Identify which cell holds the provided text, then report its (x, y) central coordinate. 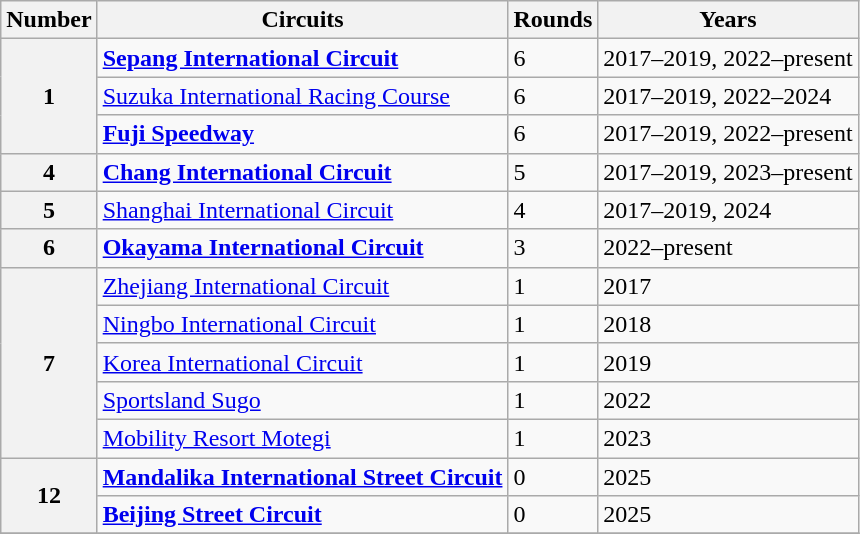
Korea International Circuit (302, 362)
Chang International Circuit (302, 172)
2018 (728, 324)
Ningbo International Circuit (302, 324)
Fuji Speedway (302, 134)
2017–2019, 2023–present (728, 172)
2022–present (728, 248)
2022 (728, 400)
Shanghai International Circuit (302, 210)
2023 (728, 438)
2017–2019, 2022–2024 (728, 96)
Zhejiang International Circuit (302, 286)
Circuits (302, 20)
Mobility Resort Motegi (302, 438)
Sepang International Circuit (302, 58)
12 (49, 496)
Okayama International Circuit (302, 248)
Rounds (553, 20)
2017–2019, 2024 (728, 210)
Number (49, 20)
Beijing Street Circuit (302, 515)
Years (728, 20)
Suzuka International Racing Course (302, 96)
Mandalika International Street Circuit (302, 477)
Sportsland Sugo (302, 400)
7 (49, 362)
2019 (728, 362)
3 (553, 248)
2017 (728, 286)
